Capture the cell that displays the provided text and extract its [X, Y] central coordinate. 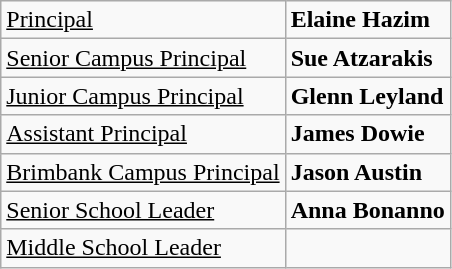
Jason Austin [368, 172]
Junior Campus Principal [143, 96]
Assistant Principal [143, 134]
Elaine Hazim [368, 20]
Senior School Leader [143, 210]
Anna Bonanno [368, 210]
Glenn Leyland [368, 96]
James Dowie [368, 134]
Middle School Leader [143, 248]
Principal [143, 20]
Senior Campus Principal [143, 58]
Brimbank Campus Principal [143, 172]
Sue Atzarakis [368, 58]
